Output the [x, y] coordinate of the center of the cell containing the given text.  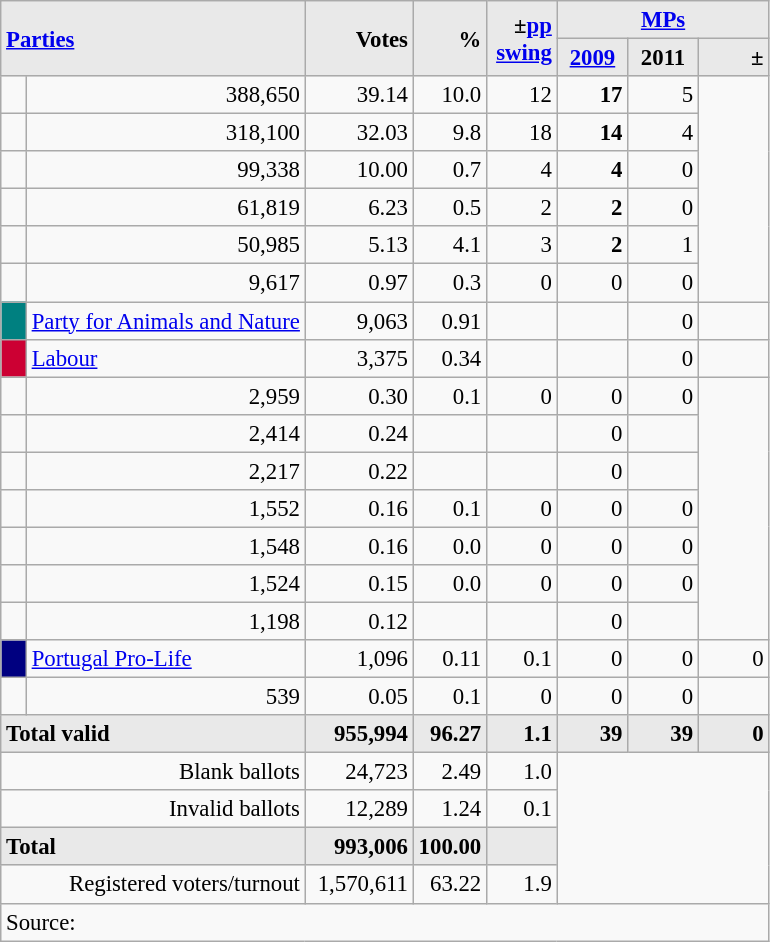
0.05 [359, 697]
% [450, 38]
Party for Animals and Nature [166, 321]
0.91 [450, 321]
96.27 [450, 734]
1,096 [359, 659]
Portugal Pro-Life [166, 659]
±pp swing [522, 38]
1.9 [522, 885]
0.12 [359, 621]
0.30 [359, 396]
1.0 [522, 772]
388,650 [166, 95]
5 [664, 95]
9,063 [359, 321]
Invalid ballots [153, 809]
61,819 [166, 208]
Votes [359, 38]
12 [522, 95]
0.11 [450, 659]
63.22 [450, 885]
0.24 [359, 433]
2009 [592, 58]
Total valid [153, 734]
0.22 [359, 471]
0.5 [450, 208]
955,994 [359, 734]
Total [153, 847]
1.1 [522, 734]
Blank ballots [153, 772]
539 [166, 697]
17 [592, 95]
9,617 [166, 283]
1,198 [166, 621]
50,985 [166, 245]
2011 [664, 58]
32.03 [359, 133]
12,289 [359, 809]
993,006 [359, 847]
2,217 [166, 471]
18 [522, 133]
9.8 [450, 133]
1,524 [166, 584]
MPs [663, 20]
318,100 [166, 133]
Registered voters/turnout [153, 885]
0.34 [450, 358]
Labour [166, 358]
1.24 [450, 809]
39.14 [359, 95]
14 [592, 133]
3,375 [359, 358]
10.0 [450, 95]
1,548 [166, 546]
± [734, 58]
24,723 [359, 772]
0.15 [359, 584]
2,959 [166, 396]
2.49 [450, 772]
6.23 [359, 208]
4.1 [450, 245]
0.7 [450, 170]
2,414 [166, 433]
1,570,611 [359, 885]
Parties [153, 38]
1 [664, 245]
0.3 [450, 283]
3 [522, 245]
5.13 [359, 245]
Source: [385, 922]
99,338 [166, 170]
0.97 [359, 283]
10.00 [359, 170]
1,552 [166, 509]
100.00 [450, 847]
